Search for the cell housing the specified text and yield its (x, y) center coordinate. 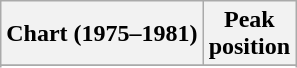
Chart (1975–1981) (102, 34)
Peakposition (249, 34)
